Provide the (x, y) coordinate of the cell's center where the given text is located.  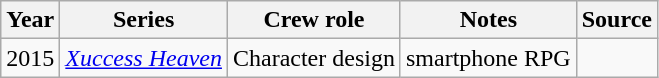
Character design (314, 58)
Crew role (314, 20)
Year (30, 20)
2015 (30, 58)
smartphone RPG (488, 58)
Xuccess Heaven (144, 58)
Source (616, 20)
Series (144, 20)
Notes (488, 20)
